Extract the (X, Y) coordinate from the center of the cell holding the provided text.  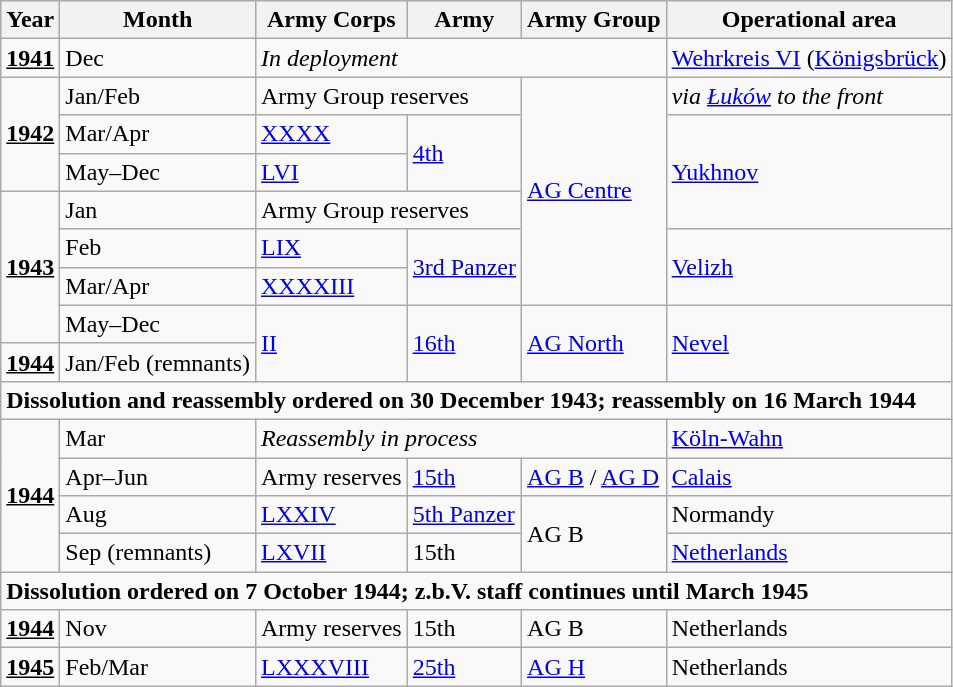
Sep (remnants) (158, 553)
Operational area (809, 20)
Apr–Jun (158, 477)
LXXIV (331, 515)
3rd Panzer (464, 267)
Dissolution ordered on 7 October 1944; z.b.V. staff continues until March 1945 (476, 591)
Nevel (809, 343)
II (331, 343)
25th (464, 667)
AG H (594, 667)
Reassembly in process (460, 438)
Dissolution and reassembly ordered on 30 December 1943; reassembly on 16 March 1944 (476, 400)
XXXXIII (331, 286)
Jan/Feb (158, 96)
1945 (30, 667)
via Łuków to the front (809, 96)
Velizh (809, 267)
Feb (158, 248)
4th (464, 153)
Month (158, 20)
LXVII (331, 553)
Aug (158, 515)
Calais (809, 477)
Wehrkreis VI (Königsbrück) (809, 58)
LVI (331, 172)
Feb/Mar (158, 667)
In deployment (460, 58)
AG B / AG D (594, 477)
XXXX (331, 134)
1941 (30, 58)
LXXXVIII (331, 667)
16th (464, 343)
Year (30, 20)
AG North (594, 343)
Army Group (594, 20)
Normandy (809, 515)
5th Panzer (464, 515)
LIX (331, 248)
Dec (158, 58)
Yukhnov (809, 172)
Army (464, 20)
Nov (158, 629)
1943 (30, 267)
Mar (158, 438)
1942 (30, 134)
Köln-Wahn (809, 438)
Army Corps (331, 20)
Jan/Feb (remnants) (158, 362)
AG Centre (594, 191)
Jan (158, 210)
